Capture the cell that displays the provided text and extract its [X, Y] central coordinate. 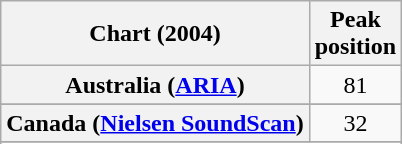
32 [355, 123]
Australia (ARIA) [155, 85]
Canada (Nielsen SoundScan) [155, 123]
Chart (2004) [155, 34]
81 [355, 85]
Peakposition [355, 34]
